Find where the given text appears and provide that cell's center as [x, y] coordinate. 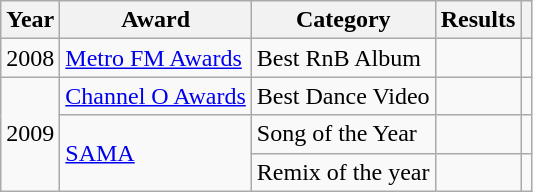
Award [156, 20]
Best RnB Album [343, 58]
2008 [30, 58]
Best Dance Video [343, 96]
Remix of the year [343, 172]
Results [478, 20]
Year [30, 20]
Category [343, 20]
Metro FM Awards [156, 58]
Song of the Year [343, 134]
2009 [30, 134]
SAMA [156, 153]
Channel O Awards [156, 96]
